Find where the given text appears and provide that cell's center as [X, Y] coordinate. 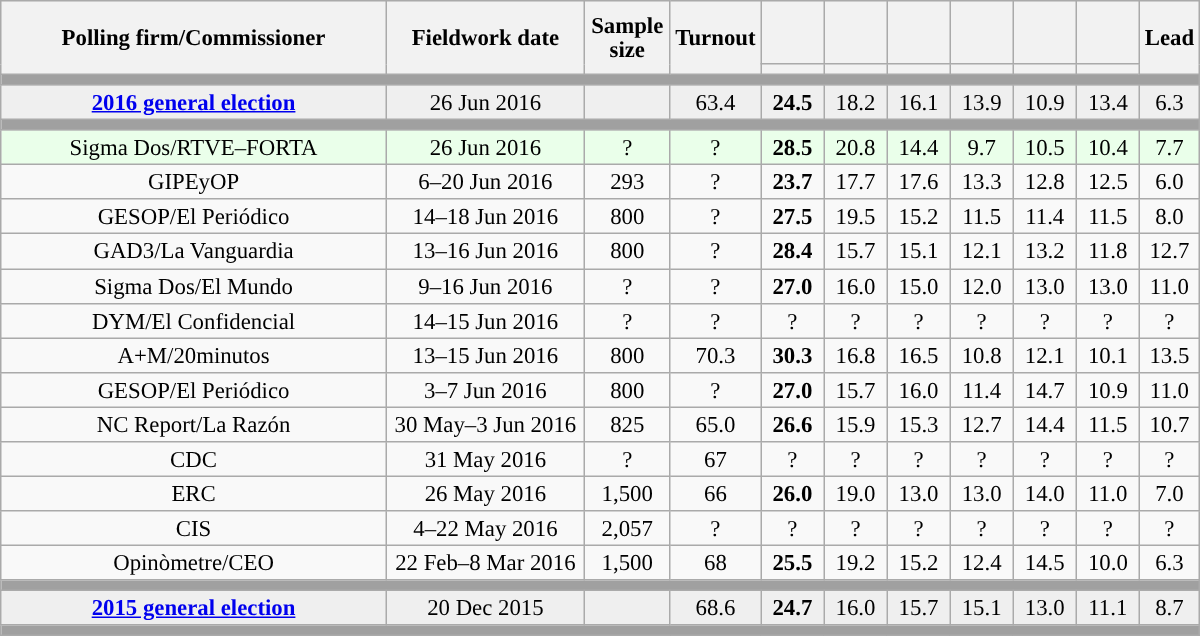
11.8 [1108, 252]
68.6 [716, 608]
31 May 2016 [485, 460]
13.4 [1108, 102]
7.0 [1169, 494]
10.8 [982, 356]
Sigma Dos/RTVE–FORTA [194, 148]
10.5 [1044, 148]
13–16 Jun 2016 [485, 252]
13–15 Jun 2016 [485, 356]
Polling firm/Commissioner [194, 38]
67 [716, 460]
Sigma Dos/El Mundo [194, 286]
Fieldwork date [485, 38]
9–16 Jun 2016 [485, 286]
10.7 [1169, 424]
7.7 [1169, 148]
24.5 [792, 102]
15.3 [918, 424]
15.9 [856, 424]
12.5 [1108, 182]
25.5 [792, 562]
NC Report/La Razón [194, 424]
26.6 [792, 424]
70.3 [716, 356]
16.5 [918, 356]
4–22 May 2016 [485, 528]
19.5 [856, 218]
8.7 [1169, 608]
Turnout [716, 38]
11.1 [1108, 608]
30.3 [792, 356]
26 May 2016 [485, 494]
19.2 [856, 562]
14.0 [1044, 494]
13.9 [982, 102]
293 [627, 182]
6–20 Jun 2016 [485, 182]
Opinòmetre/CEO [194, 562]
CIS [194, 528]
27.5 [792, 218]
2,057 [627, 528]
6.0 [1169, 182]
24.7 [792, 608]
23.7 [792, 182]
825 [627, 424]
DYM/El Confidencial [194, 320]
14–15 Jun 2016 [485, 320]
14–18 Jun 2016 [485, 218]
17.6 [918, 182]
18.2 [856, 102]
9.7 [982, 148]
GIPEyOP [194, 182]
16.1 [918, 102]
14.5 [1044, 562]
28.5 [792, 148]
20.8 [856, 148]
16.8 [856, 356]
3–7 Jun 2016 [485, 390]
A+M/20minutos [194, 356]
66 [716, 494]
Sample size [627, 38]
12.0 [982, 286]
28.4 [792, 252]
8.0 [1169, 218]
2016 general election [194, 102]
13.3 [982, 182]
12.4 [982, 562]
17.7 [856, 182]
65.0 [716, 424]
10.1 [1108, 356]
10.0 [1108, 562]
30 May–3 Jun 2016 [485, 424]
20 Dec 2015 [485, 608]
2015 general election [194, 608]
13.5 [1169, 356]
63.4 [716, 102]
ERC [194, 494]
CDC [194, 460]
13.2 [1044, 252]
14.7 [1044, 390]
GAD3/La Vanguardia [194, 252]
Lead [1169, 38]
19.0 [856, 494]
26.0 [792, 494]
12.8 [1044, 182]
68 [716, 562]
10.4 [1108, 148]
15.0 [918, 286]
22 Feb–8 Mar 2016 [485, 562]
